Extract the [X, Y] coordinate from the center of the cell holding the provided text.  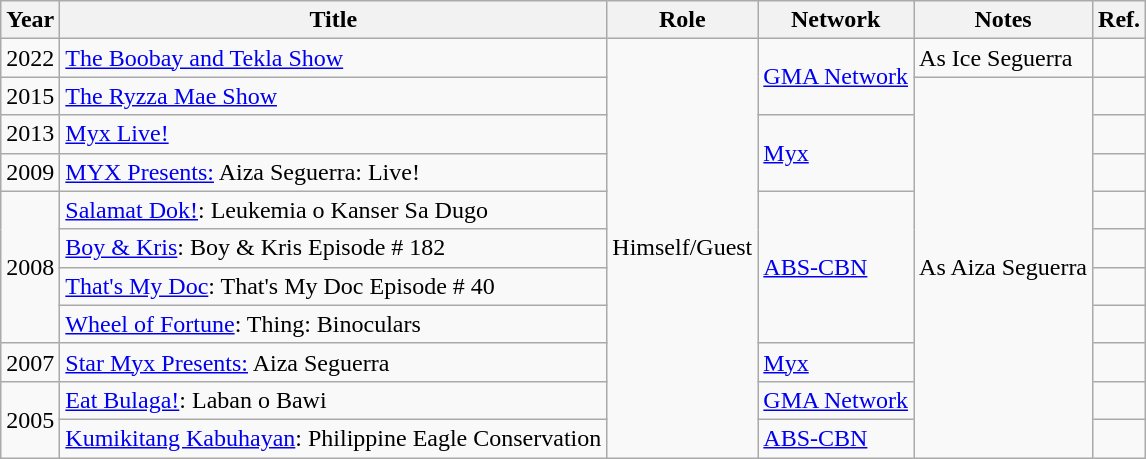
Myx Live! [334, 134]
Boy & Kris: Boy & Kris Episode # 182 [334, 248]
Himself/Guest [682, 248]
2015 [30, 96]
Ref. [1120, 20]
2005 [30, 419]
2022 [30, 58]
MYX Presents: Aiza Seguerra: Live! [334, 172]
Title [334, 20]
Notes [1004, 20]
2013 [30, 134]
Network [836, 20]
Kumikitang Kabuhayan: Philippine Eagle Conservation [334, 438]
As Aiza Seguerra [1004, 268]
Year [30, 20]
Role [682, 20]
As Ice Seguerra [1004, 58]
Salamat Dok!: Leukemia o Kanser Sa Dugo [334, 210]
Wheel of Fortune: Thing: Binoculars [334, 324]
Eat Bulaga!: Laban o Bawi [334, 400]
2008 [30, 267]
The Ryzza Mae Show [334, 96]
That's My Doc: That's My Doc Episode # 40 [334, 286]
2009 [30, 172]
Star Myx Presents: Aiza Seguerra [334, 362]
The Boobay and Tekla Show [334, 58]
2007 [30, 362]
